Return the (X, Y) coordinate for the center point of the cell that contains the specified text.  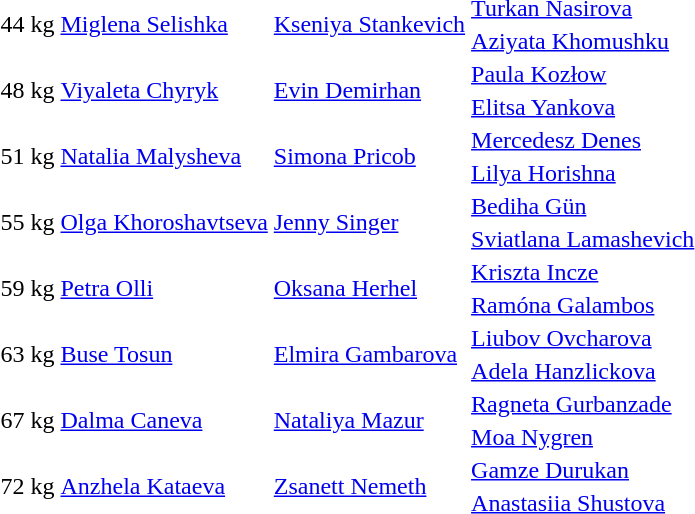
Simona Pricob (369, 156)
Olga Khoroshavtseva (164, 222)
Elmira Gambarova (369, 354)
Oksana Herhel (369, 288)
Petra Olli (164, 288)
Buse Tosun (164, 354)
Jenny Singer (369, 222)
Evin Demirhan (369, 90)
Nataliya Mazur (369, 420)
Dalma Caneva (164, 420)
Viyaleta Chyryk (164, 90)
Natalia Malysheva (164, 156)
